Pinpoint the cell where the given text exists, returning its (X, Y) midpoint coordinate. 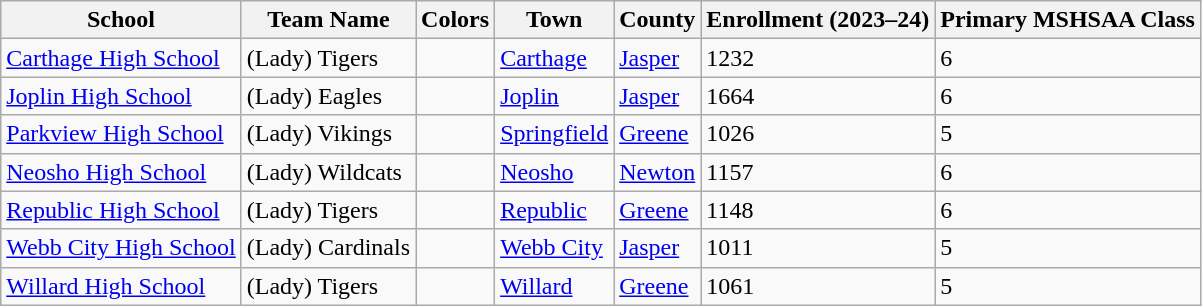
1232 (818, 58)
Webb City High School (121, 248)
1157 (818, 172)
Springfield (554, 134)
(Lady) Eagles (328, 96)
Webb City (554, 248)
1026 (818, 134)
Team Name (328, 20)
Town (554, 20)
(Lady) Cardinals (328, 248)
Joplin High School (121, 96)
School (121, 20)
1664 (818, 96)
Colors (456, 20)
Carthage (554, 58)
Enrollment (2023–24) (818, 20)
Carthage High School (121, 58)
Newton (658, 172)
Republic High School (121, 210)
Willard High School (121, 286)
(Lady) Vikings (328, 134)
1061 (818, 286)
Willard (554, 286)
Neosho High School (121, 172)
1011 (818, 248)
County (658, 20)
(Lady) Wildcats (328, 172)
Joplin (554, 96)
Parkview High School (121, 134)
Neosho (554, 172)
Republic (554, 210)
Primary MSHSAA Class (1068, 20)
1148 (818, 210)
